Pinpoint the cell where the given text exists, returning its [X, Y] midpoint coordinate. 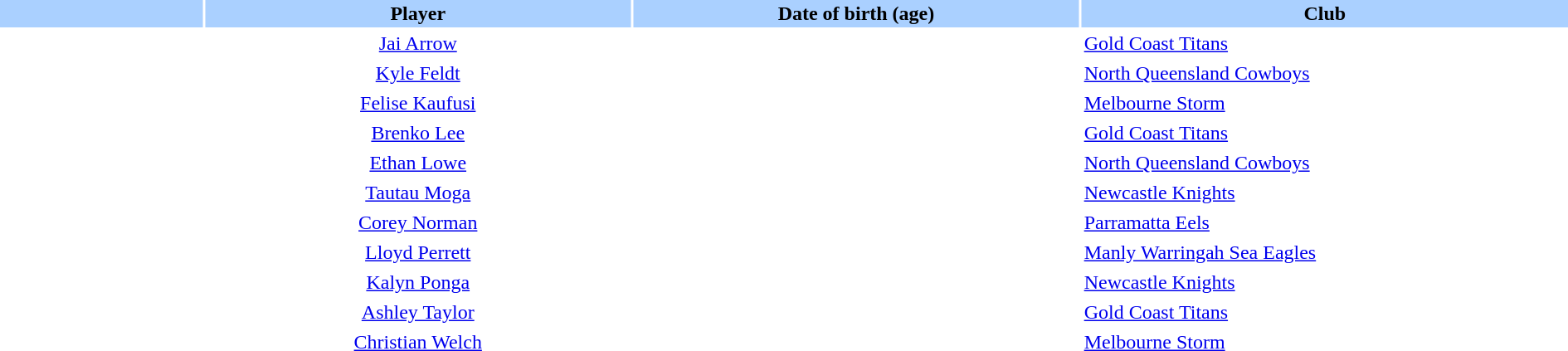
Ethan Lowe [418, 163]
Parramatta Eels [1325, 222]
Club [1325, 13]
Player [418, 13]
Tautau Moga [418, 193]
Lloyd Perrett [418, 252]
Melbourne Storm [1325, 103]
Jai Arrow [418, 43]
Brenko Lee [418, 133]
Kyle Feldt [418, 73]
Felise Kaufusi [418, 103]
Corey Norman [418, 222]
Date of birth (age) [856, 13]
Ashley Taylor [418, 312]
Kalyn Ponga [418, 282]
Manly Warringah Sea Eagles [1325, 252]
